Provide the [X, Y] coordinate of the cell's center where the given text is located.  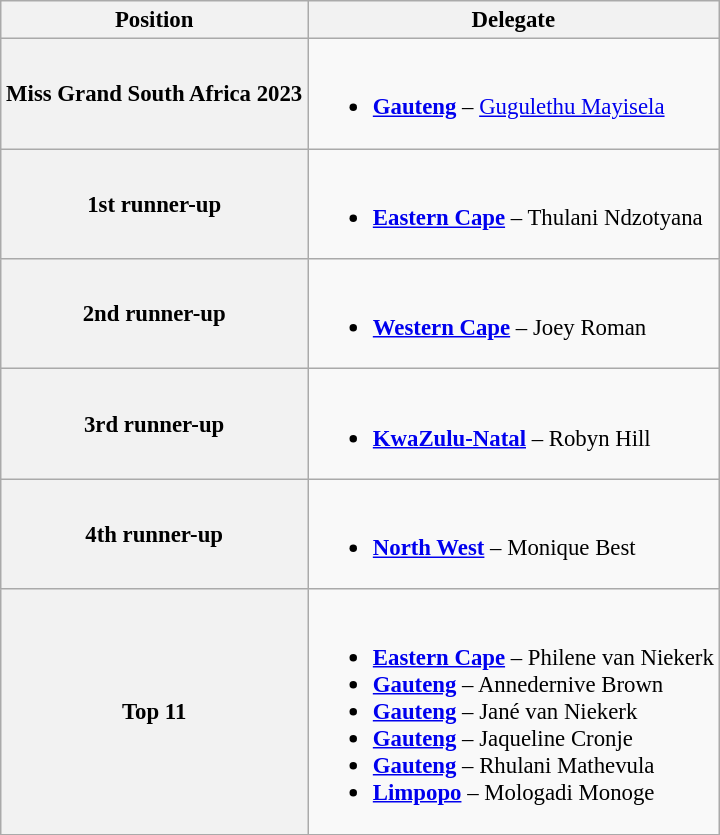
2nd runner-up [154, 314]
Top 11 [154, 712]
Position [154, 20]
3rd runner-up [154, 424]
Delegate [514, 20]
Gauteng – Gugulethu Mayisela [514, 94]
Miss Grand South Africa 2023 [154, 94]
KwaZulu-Natal – Robyn Hill [514, 424]
1st runner-up [154, 204]
Western Cape – Joey Roman [514, 314]
North West – Monique Best [514, 534]
4th runner-up [154, 534]
Eastern Cape – Thulani Ndzotyana [514, 204]
